Return the (X, Y) coordinate for the center point of the cell that contains the specified text.  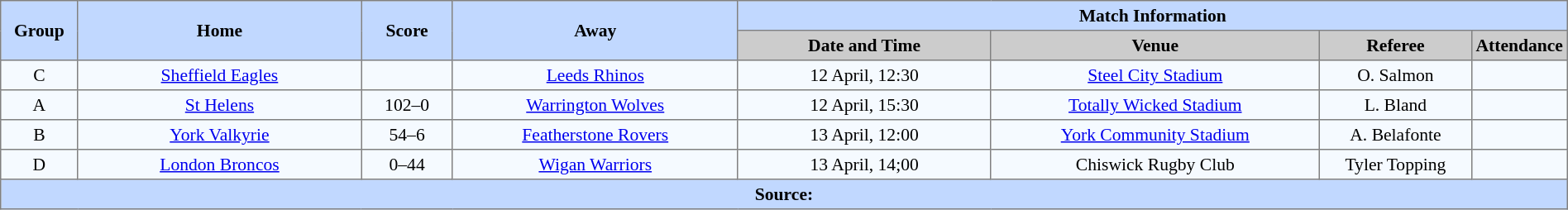
A. Belafonte (1396, 135)
Attendance (1519, 45)
B (40, 135)
O. Salmon (1396, 75)
Score (407, 31)
York Valkyrie (220, 135)
54–6 (407, 135)
Steel City Stadium (1155, 75)
London Broncos (220, 165)
Away (595, 31)
Date and Time (864, 45)
Referee (1396, 45)
C (40, 75)
Tyler Topping (1396, 165)
D (40, 165)
Chiswick Rugby Club (1155, 165)
12 April, 12:30 (864, 75)
Sheffield Eagles (220, 75)
A (40, 105)
13 April, 12:00 (864, 135)
Venue (1155, 45)
L. Bland (1396, 105)
Leeds Rhinos (595, 75)
Match Information (1153, 16)
St Helens (220, 105)
Totally Wicked Stadium (1155, 105)
Wigan Warriors (595, 165)
Home (220, 31)
Featherstone Rovers (595, 135)
13 April, 14;00 (864, 165)
York Community Stadium (1155, 135)
Group (40, 31)
102–0 (407, 105)
0–44 (407, 165)
12 April, 15:30 (864, 105)
Warrington Wolves (595, 105)
Source: (784, 194)
